Extract the [X, Y] coordinate from the center of the cell holding the provided text.  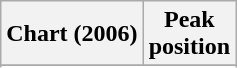
Chart (2006) [72, 34]
Peakposition [189, 34]
